Scan for the cell matching the given text and deliver its (x, y) coordinate at center. 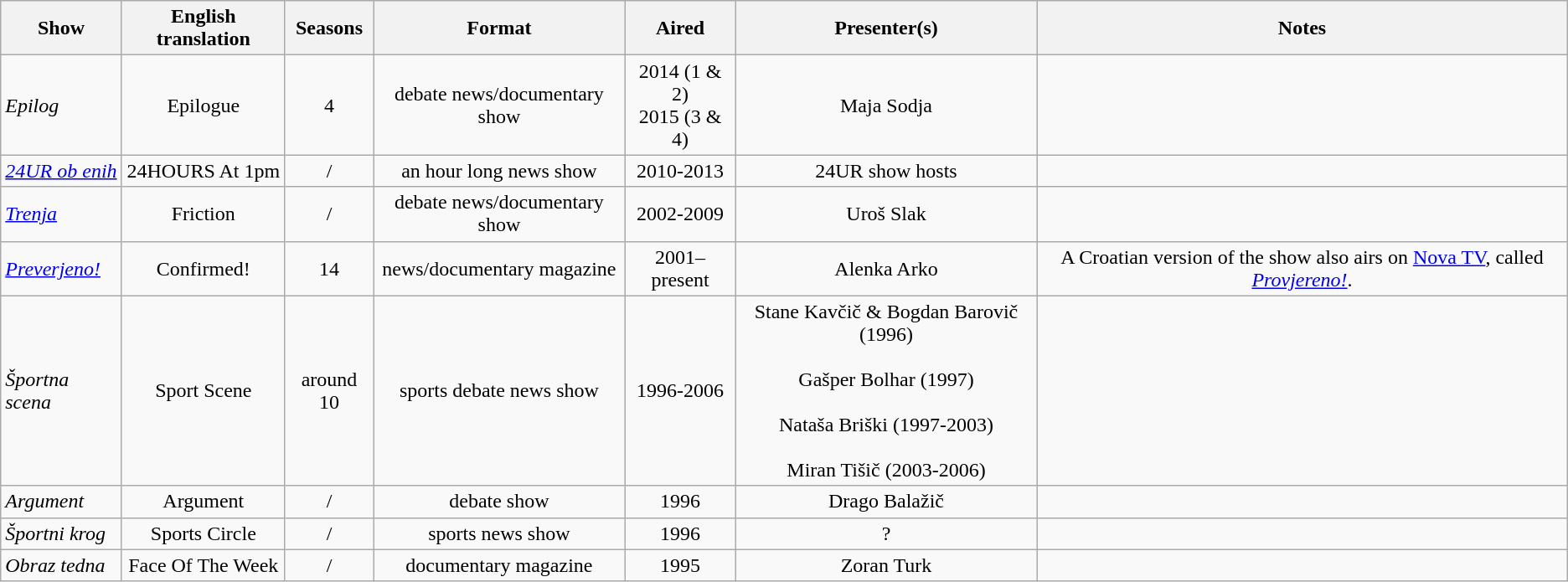
Seasons (328, 28)
Sport Scene (203, 390)
Maja Sodja (886, 106)
24UR show hosts (886, 171)
sports news show (499, 533)
Trenja (62, 214)
Obraz tedna (62, 565)
Aired (680, 28)
Alenka Arko (886, 268)
an hour long news show (499, 171)
Show (62, 28)
Epilogue (203, 106)
1996-2006 (680, 390)
2002-2009 (680, 214)
news/documentary magazine (499, 268)
Zoran Turk (886, 565)
2014 (1 & 2)2015 (3 & 4) (680, 106)
Uroš Slak (886, 214)
Epilog (62, 106)
Stane Kavčič & Bogdan Barovič (1996)Gašper Bolhar (1997)Nataša Briški (1997-2003)Miran Tišič (2003-2006) (886, 390)
Notes (1302, 28)
4 (328, 106)
? (886, 533)
English translation (203, 28)
debate show (499, 502)
14 (328, 268)
around 10 (328, 390)
1995 (680, 565)
documentary magazine (499, 565)
Preverjeno! (62, 268)
Presenter(s) (886, 28)
sports debate news show (499, 390)
Športna scena (62, 390)
A Croatian version of the show also airs on Nova TV, called Provjereno!. (1302, 268)
Format (499, 28)
2001–present (680, 268)
Face Of The Week (203, 565)
Confirmed! (203, 268)
24HOURS At 1pm (203, 171)
2010-2013 (680, 171)
Friction (203, 214)
Sports Circle (203, 533)
Športni krog (62, 533)
24UR ob enih (62, 171)
Drago Balažič (886, 502)
